Return the [x, y] coordinate for the center point of the cell that contains the specified text.  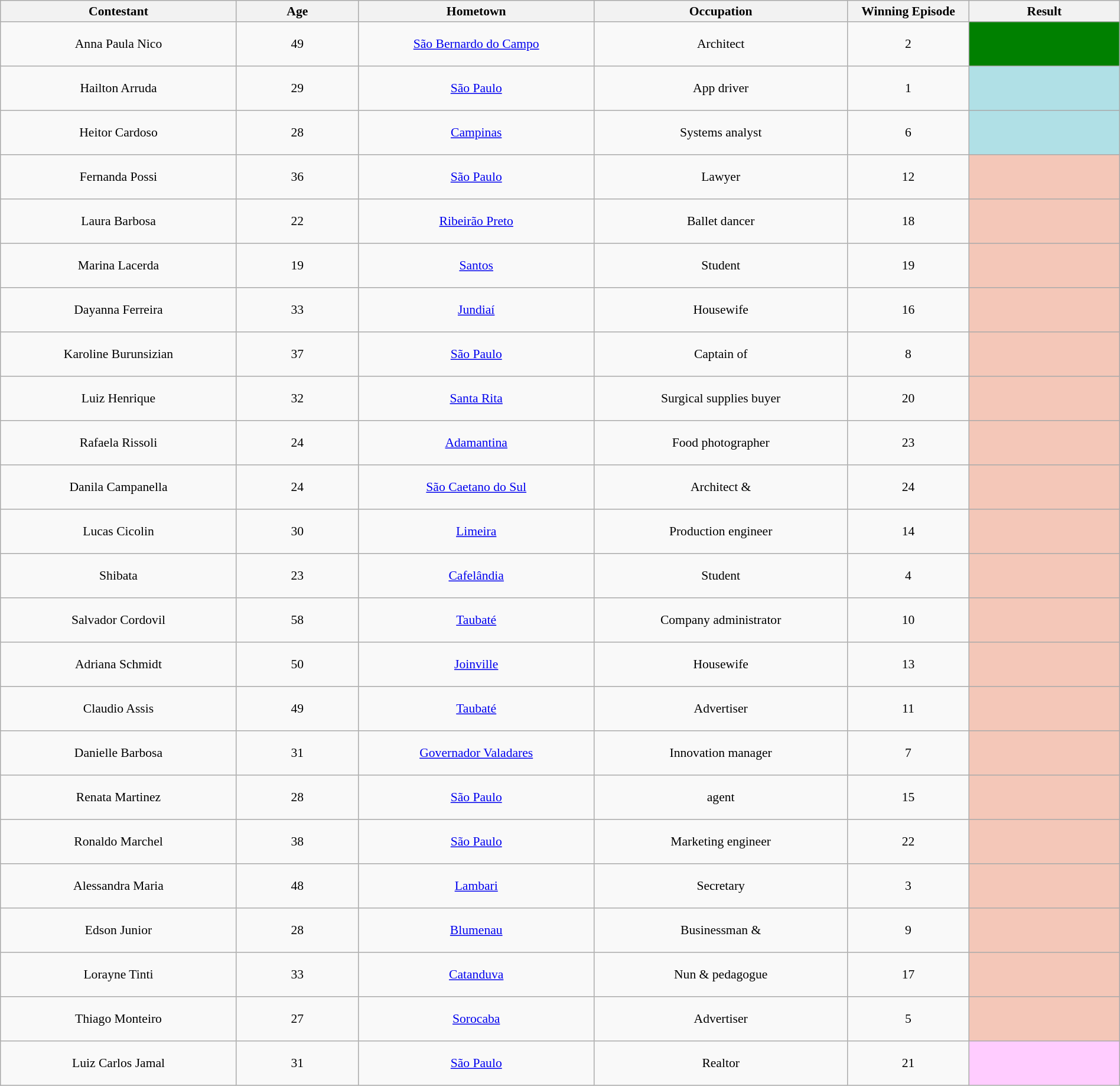
1 [908, 89]
Laura Barbosa [118, 221]
18 [908, 221]
5 [908, 1019]
36 [297, 177]
Anna Paula Nico [118, 44]
Lorayne Tinti [118, 975]
Santa Rita [476, 398]
Blumenau [476, 930]
10 [908, 620]
Marketing engineer [721, 841]
Adriana Schmidt [118, 664]
Food photographer [721, 443]
Heitor Cardoso [118, 132]
Campinas [476, 132]
11 [908, 709]
Ronaldo Marchel [118, 841]
São Bernardo do Campo [476, 44]
Santos [476, 266]
agent [721, 798]
Occupation [721, 11]
Contestant [118, 11]
2 [908, 44]
Luiz Henrique [118, 398]
Governador Valadares [476, 753]
Hometown [476, 11]
14 [908, 532]
Cafelândia [476, 575]
Thiago Monteiro [118, 1019]
Claudio Assis [118, 709]
Ribeirão Preto [476, 221]
Danielle Barbosa [118, 753]
Winning Episode [908, 11]
Adamantina [476, 443]
Sorocaba [476, 1019]
Salvador Cordovil [118, 620]
Shibata [118, 575]
13 [908, 664]
Danila Campanella [118, 487]
Joinville [476, 664]
37 [297, 355]
São Caetano do Sul [476, 487]
Production engineer [721, 532]
Dayanna Ferreira [118, 310]
50 [297, 664]
Surgical supplies buyer [721, 398]
Secretary [721, 886]
Lawyer [721, 177]
6 [908, 132]
Age [297, 11]
Edson Junior [118, 930]
Hailton Arruda [118, 89]
48 [297, 886]
17 [908, 975]
Alessandra Maria [118, 886]
Businessman & [721, 930]
Lucas Cicolin [118, 532]
32 [297, 398]
Innovation manager [721, 753]
3 [908, 886]
Catanduva [476, 975]
29 [297, 89]
7 [908, 753]
Renata Martinez [118, 798]
16 [908, 310]
30 [297, 532]
Systems analyst [721, 132]
15 [908, 798]
4 [908, 575]
Karoline Burunsizian [118, 355]
58 [297, 620]
Rafaela Rissoli [118, 443]
8 [908, 355]
27 [297, 1019]
App driver [721, 89]
38 [297, 841]
Architect & [721, 487]
Captain of [721, 355]
12 [908, 177]
20 [908, 398]
Result [1044, 11]
Nun & pedagogue [721, 975]
9 [908, 930]
Architect [721, 44]
Lambari [476, 886]
Marina Lacerda [118, 266]
Luiz Carlos Jamal [118, 1064]
Fernanda Possi [118, 177]
Jundiaí [476, 310]
21 [908, 1064]
Realtor [721, 1064]
Limeira [476, 532]
Company administrator [721, 620]
Ballet dancer [721, 221]
